Return [X, Y] of the center of cell containing provided text 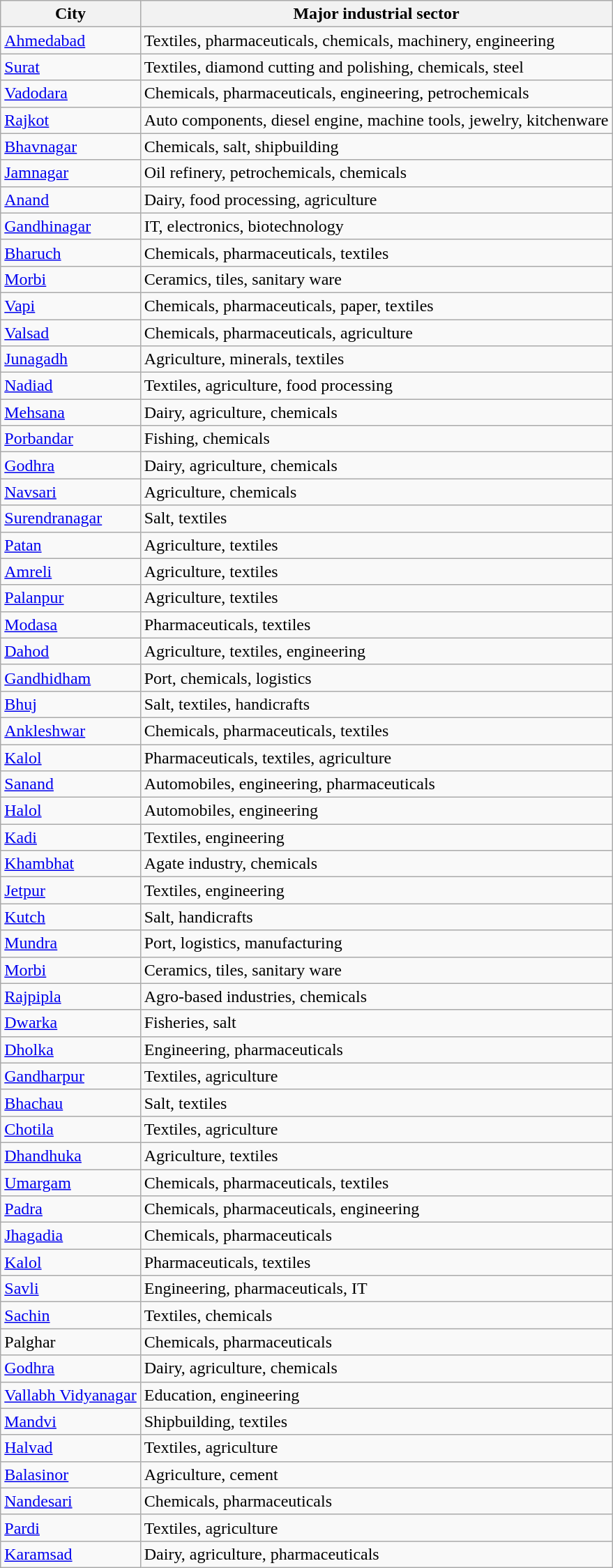
Kutch [70, 917]
Agriculture, cement [377, 1474]
Chotila [70, 1129]
Port, logistics, manufacturing [377, 943]
Halol [70, 811]
Textiles, agriculture, food processing [377, 386]
City [70, 14]
Sachin [70, 1315]
Agriculture, textiles, engineering [377, 651]
Junagadh [70, 359]
Halvad [70, 1448]
Dhandhuka [70, 1156]
Chemicals, pharmaceuticals, paper, textiles [377, 306]
Nandesari [70, 1501]
Modasa [70, 625]
Port, chemicals, logistics [377, 678]
Ahmedabad [70, 40]
Automobiles, engineering, pharmaceuticals [377, 784]
Bhachau [70, 1103]
Rajkot [70, 120]
Chemicals, pharmaceuticals, agriculture [377, 333]
Porbandar [70, 439]
Jhagadia [70, 1236]
Salt, handicrafts [377, 917]
Engineering, pharmaceuticals [377, 1050]
Textiles, diamond cutting and polishing, chemicals, steel [377, 67]
Gandharpur [70, 1076]
Karamsad [70, 1554]
Dholka [70, 1050]
Shipbuilding, textiles [377, 1421]
Mehsana [70, 412]
Mundra [70, 943]
IT, electronics, biotechnology [377, 226]
Chemicals, salt, shipbuilding [377, 147]
Bhuj [70, 704]
Vallabh Vidyanagar [70, 1395]
Oil refinery, petrochemicals, chemicals [377, 173]
Palghar [70, 1342]
Pharmaceuticals, textiles, agriculture [377, 757]
Surendranagar [70, 518]
Dairy, food processing, agriculture [377, 200]
Pardi [70, 1528]
Fishing, chemicals [377, 439]
Khambhat [70, 864]
Kadi [70, 837]
Vadodara [70, 94]
Engineering, pharmaceuticals, IT [377, 1289]
Sanand [70, 784]
Agriculture, chemicals [377, 492]
Surat [70, 67]
Major industrial sector [377, 14]
Chemicals, pharmaceuticals, engineering, petrochemicals [377, 94]
Auto components, diesel engine, machine tools, jewelry, kitchenware [377, 120]
Automobiles, engineering [377, 811]
Ankleshwar [70, 731]
Amreli [70, 572]
Bhavnagar [70, 147]
Textiles, pharmaceuticals, chemicals, machinery, engineering [377, 40]
Education, engineering [377, 1395]
Umargam [70, 1183]
Anand [70, 200]
Valsad [70, 333]
Textiles, chemicals [377, 1315]
Jetpur [70, 890]
Rajpipla [70, 996]
Dwarka [70, 1023]
Fisheries, salt [377, 1023]
Agro-based industries, chemicals [377, 996]
Jamnagar [70, 173]
Gandhidham [70, 678]
Padra [70, 1209]
Agate industry, chemicals [377, 864]
Salt, textiles, handicrafts [377, 704]
Vapi [70, 306]
Balasinor [70, 1474]
Palanpur [70, 598]
Gandhinagar [70, 226]
Mandvi [70, 1421]
Agriculture, minerals, textiles [377, 359]
Navsari [70, 492]
Chemicals, pharmaceuticals, engineering [377, 1209]
Savli [70, 1289]
Patan [70, 545]
Bharuch [70, 253]
Dahod [70, 651]
Nadiad [70, 386]
Dairy, agriculture, pharmaceuticals [377, 1554]
